Return [x, y] of the center of cell containing provided text 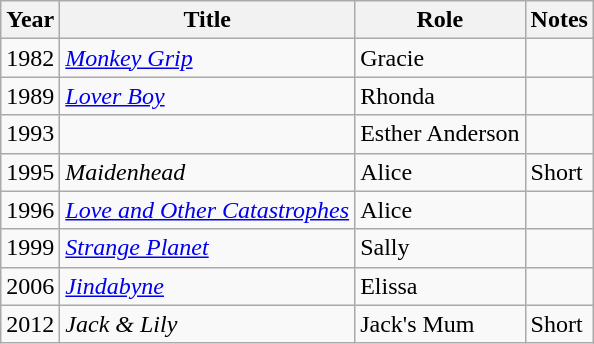
Strange Planet [208, 248]
Maidenhead [208, 172]
Role [440, 20]
Title [208, 20]
Jindabyne [208, 286]
Elissa [440, 286]
1995 [30, 172]
Year [30, 20]
Jack & Lily [208, 324]
Gracie [440, 58]
1996 [30, 210]
Esther Anderson [440, 134]
Monkey Grip [208, 58]
1993 [30, 134]
1999 [30, 248]
2006 [30, 286]
Sally [440, 248]
Lover Boy [208, 96]
Love and Other Catastrophes [208, 210]
1982 [30, 58]
Notes [559, 20]
Jack's Mum [440, 324]
2012 [30, 324]
1989 [30, 96]
Rhonda [440, 96]
